Find where the given text appears and provide that cell's center as (X, Y) coordinate. 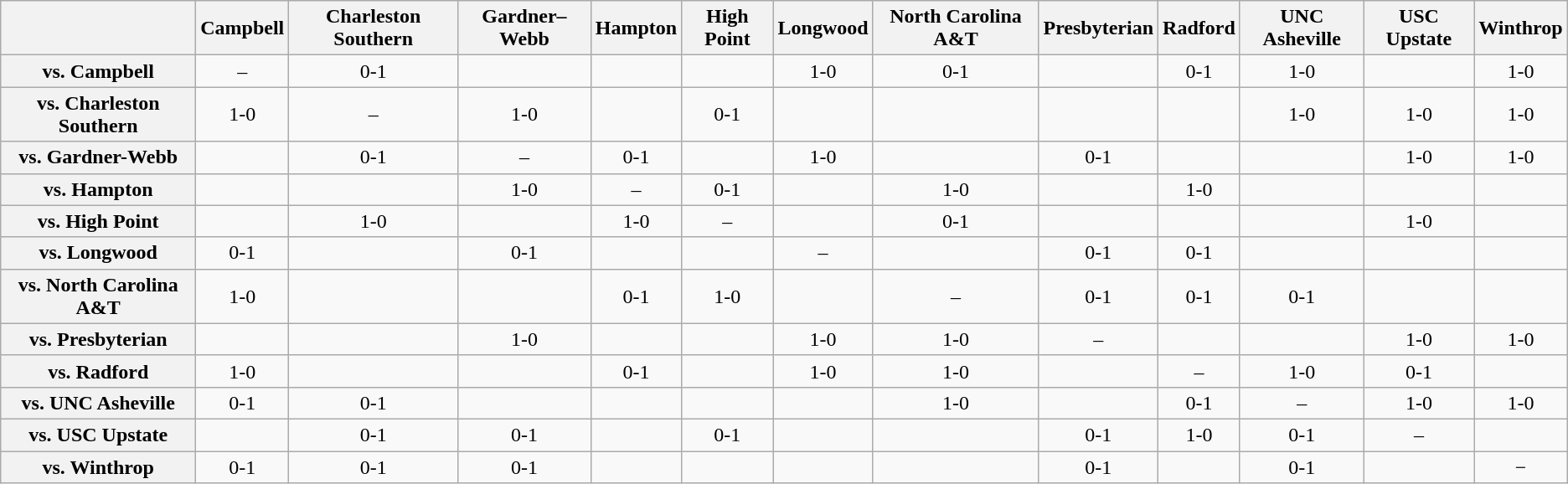
UNC Asheville (1302, 28)
Longwood (823, 28)
vs. Winthrop (99, 466)
North Carolina A&T (956, 28)
Radford (1199, 28)
vs. USC Upstate (99, 435)
− (1521, 466)
vs. Gardner-Webb (99, 157)
vs. UNC Asheville (99, 403)
High Point (727, 28)
USC Upstate (1419, 28)
vs. North Carolina A&T (99, 296)
vs. High Point (99, 221)
Winthrop (1521, 28)
vs. Presbyterian (99, 339)
vs. Radford (99, 371)
Charleston Southern (374, 28)
Gardner–Webb (524, 28)
vs. Charleston Southern (99, 114)
Hampton (636, 28)
vs. Campbell (99, 71)
Presbyterian (1099, 28)
vs. Longwood (99, 253)
vs. Hampton (99, 189)
Campbell (243, 28)
